Capture the cell that displays the provided text and extract its [x, y] central coordinate. 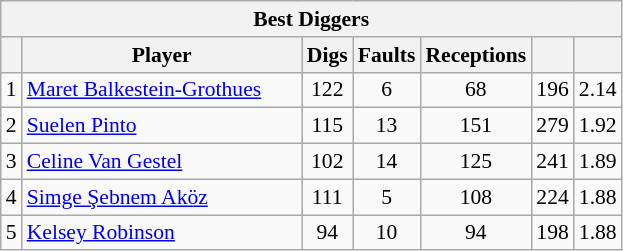
Receptions [476, 55]
108 [476, 197]
1 [12, 90]
Kelsey Robinson [162, 233]
125 [476, 162]
115 [328, 126]
102 [328, 162]
2.14 [598, 90]
Suelen Pinto [162, 126]
4 [12, 197]
Maret Balkestein-Grothues [162, 90]
2 [12, 126]
1.92 [598, 126]
1.89 [598, 162]
Digs [328, 55]
Simge Şebnem Aköz [162, 197]
151 [476, 126]
198 [552, 233]
279 [552, 126]
111 [328, 197]
Faults [387, 55]
196 [552, 90]
122 [328, 90]
241 [552, 162]
6 [387, 90]
224 [552, 197]
10 [387, 233]
13 [387, 126]
68 [476, 90]
Best Diggers [312, 19]
3 [12, 162]
14 [387, 162]
Player [162, 55]
Celine Van Gestel [162, 162]
